Extract the (X, Y) coordinate from the center of the cell holding the provided text.  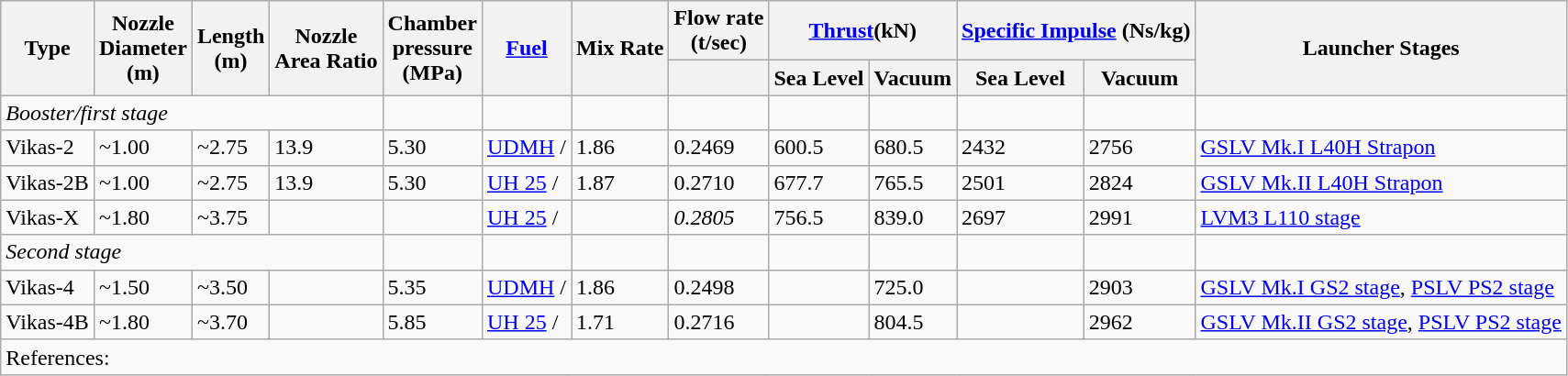
680.5 (913, 148)
~3.70 (230, 322)
Type (48, 48)
Flow rate(t/sec) (719, 31)
0.2710 (719, 182)
Fuel (527, 48)
~3.75 (230, 217)
2697 (1020, 217)
Launcher Stages (1381, 48)
Second stage (192, 252)
1.71 (620, 322)
Thrust(kN) (862, 31)
GSLV Mk.II L40H Strapon (1381, 182)
NozzleDiameter(m) (143, 48)
765.5 (913, 182)
References: (784, 357)
~1.50 (143, 287)
5.35 (432, 287)
Length(m) (230, 48)
0.2716 (719, 322)
Booster/first stage (192, 113)
2991 (1140, 217)
GSLV Mk.I GS2 stage, PSLV PS2 stage (1381, 287)
2824 (1140, 182)
0.2469 (719, 148)
600.5 (818, 148)
2903 (1140, 287)
0.2805 (719, 217)
Vikas-2 (48, 148)
2962 (1140, 322)
0.2498 (719, 287)
2432 (1020, 148)
Vikas-4B (48, 322)
804.5 (913, 322)
GSLV Mk.II GS2 stage, PSLV PS2 stage (1381, 322)
839.0 (913, 217)
5.85 (432, 322)
1.87 (620, 182)
Vikas-4 (48, 287)
LVM3 L110 stage (1381, 217)
2756 (1140, 148)
NozzleArea Ratio (327, 48)
Vikas-2B (48, 182)
Vikas-X (48, 217)
Chamberpressure(MPa) (432, 48)
~3.50 (230, 287)
756.5 (818, 217)
725.0 (913, 287)
GSLV Mk.I L40H Strapon (1381, 148)
677.7 (818, 182)
Specific Impulse (Ns/kg) (1076, 31)
Mix Rate (620, 48)
2501 (1020, 182)
